For the text-containing cell, return its midpoint in (x, y) coordinate format. 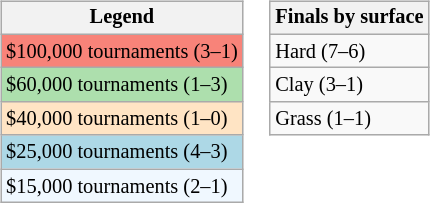
$100,000 tournaments (3–1) (122, 51)
Grass (1–1) (349, 119)
Legend (122, 18)
$25,000 tournaments (4–3) (122, 152)
Clay (3–1) (349, 85)
Hard (7–6) (349, 51)
$15,000 tournaments (2–1) (122, 186)
$40,000 tournaments (1–0) (122, 119)
Finals by surface (349, 18)
$60,000 tournaments (1–3) (122, 85)
